Identify which cell holds the provided text, then report its [x, y] central coordinate. 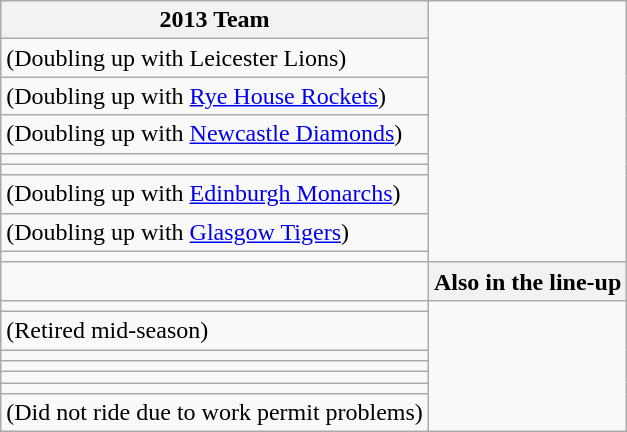
(Doubling up with Edinburgh Monarchs) [215, 194]
Also in the line-up [527, 281]
(Retired mid-season) [215, 330]
(Doubling up with Rye House Rockets) [215, 96]
(Doubling up with Glasgow Tigers) [215, 232]
(Doubling up with Newcastle Diamonds) [215, 134]
(Did not ride due to work permit problems) [215, 413]
(Doubling up with Leicester Lions) [215, 58]
2013 Team [215, 20]
